Locate the cell with the specified text and output its (x, y) center coordinate. 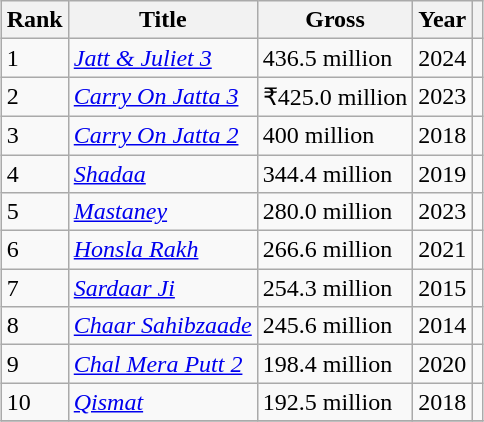
9 (34, 364)
10 (34, 402)
Qismat (162, 402)
Rank (34, 20)
280.0 million (334, 212)
2019 (442, 173)
266.6 million (334, 250)
7 (34, 288)
Gross (334, 20)
198.4 million (334, 364)
3 (34, 135)
2024 (442, 58)
Sardaar Ji (162, 288)
Year (442, 20)
Shadaa (162, 173)
Carry On Jatta 3 (162, 97)
2 (34, 97)
2015 (442, 288)
Chaar Sahibzaade (162, 326)
192.5 million (334, 402)
Title (162, 20)
2020 (442, 364)
344.4 million (334, 173)
Jatt & Juliet 3 (162, 58)
Chal Mera Putt 2 (162, 364)
Honsla Rakh (162, 250)
₹425.0 million (334, 97)
2014 (442, 326)
Mastaney (162, 212)
6 (34, 250)
5 (34, 212)
1 (34, 58)
Carry On Jatta 2 (162, 135)
245.6 million (334, 326)
8 (34, 326)
436.5 million (334, 58)
2021 (442, 250)
400 million (334, 135)
4 (34, 173)
254.3 million (334, 288)
